Identify which cell holds the provided text, then report its [x, y] central coordinate. 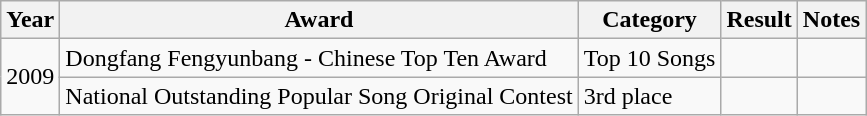
Dongfang Fengyunbang - Chinese Top Ten Award [319, 58]
Award [319, 20]
National Outstanding Popular Song Original Contest [319, 96]
Notes [831, 20]
Category [650, 20]
Top 10 Songs [650, 58]
3rd place [650, 96]
Result [759, 20]
2009 [30, 77]
Year [30, 20]
